Find where the given text appears and provide that cell's center as (X, Y) coordinate. 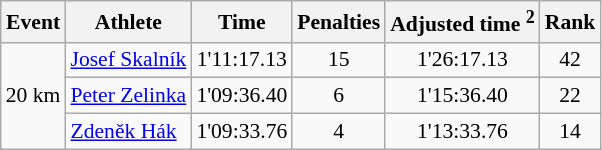
1'09:36.40 (242, 96)
1'15:36.40 (462, 96)
4 (338, 132)
Penalties (338, 22)
42 (570, 60)
Event (34, 22)
Peter Zelinka (128, 96)
15 (338, 60)
6 (338, 96)
1'11:17.13 (242, 60)
1'09:33.76 (242, 132)
Athlete (128, 22)
Adjusted time 2 (462, 22)
Josef Skalník (128, 60)
22 (570, 96)
Time (242, 22)
1'26:17.13 (462, 60)
Zdeněk Hák (128, 132)
14 (570, 132)
Rank (570, 22)
1'13:33.76 (462, 132)
20 km (34, 96)
